Capture the cell that displays the provided text and extract its [x, y] central coordinate. 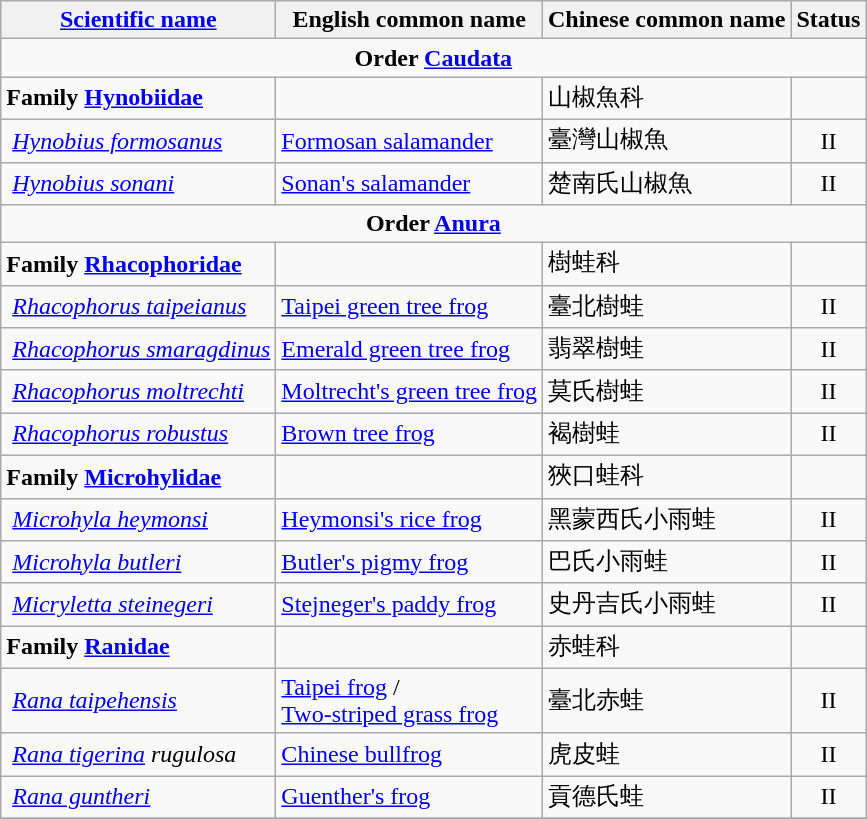
臺北樹蛙 [666, 306]
Status [828, 20]
Rhacophorus moltrechti [138, 392]
褐樹蛙 [666, 434]
Emerald green tree frog [410, 350]
Order Anura [434, 224]
臺北赤蛙 [666, 700]
Family Microhylidae [138, 476]
Scientific name [138, 20]
山椒魚科 [666, 98]
Rhacophorus robustus [138, 434]
Family Rhacophoridae [138, 264]
樹蛙科 [666, 264]
Taipei green tree frog [410, 306]
Rhacophorus taipeianus [138, 306]
貢德氏蛙 [666, 798]
Hynobius sonani [138, 184]
莫氏樹蛙 [666, 392]
Hynobius formosanus [138, 140]
翡翠樹蛙 [666, 350]
Rana tigerina rugulosa [138, 754]
Brown tree frog [410, 434]
赤蛙科 [666, 648]
English common name [410, 20]
Heymonsi's rice frog [410, 520]
楚南氏山椒魚 [666, 184]
Order Caudata [434, 58]
Stejneger's paddy frog [410, 604]
Rana taipehensis [138, 700]
Family Ranidae [138, 648]
Guenther's frog [410, 798]
Moltrecht's green tree frog [410, 392]
巴氏小雨蛙 [666, 562]
黑蒙西氏小雨蛙 [666, 520]
狹口蛙科 [666, 476]
Sonan's salamander [410, 184]
Rana guntheri [138, 798]
Rhacophorus smaragdinus [138, 350]
Chinese bullfrog [410, 754]
Microhyla butleri [138, 562]
Microhyla heymonsi [138, 520]
Formosan salamander [410, 140]
虎皮蛙 [666, 754]
Family Hynobiidae [138, 98]
Micryletta steinegeri [138, 604]
史丹吉氏小雨蛙 [666, 604]
臺灣山椒魚 [666, 140]
Chinese common name [666, 20]
Taipei frog /Two-striped grass frog [410, 700]
Butler's pigmy frog [410, 562]
